Provide the [x, y] coordinate of the cell's center where the given text is located.  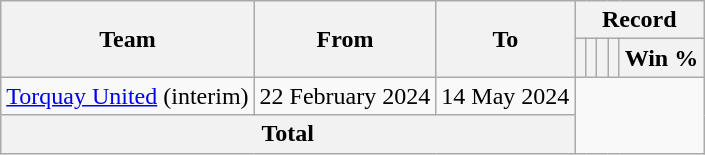
To [506, 39]
Torquay United (interim) [128, 96]
Total [288, 134]
Win % [662, 58]
14 May 2024 [506, 96]
From [345, 39]
22 February 2024 [345, 96]
Record [640, 20]
Team [128, 39]
